For the text-containing cell, return its midpoint in (X, Y) coordinate format. 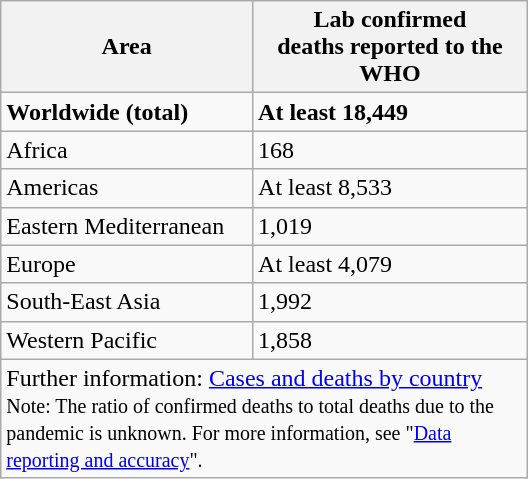
Eastern Mediterranean (127, 226)
Area (127, 47)
168 (390, 150)
1,019 (390, 226)
South-East Asia (127, 302)
Americas (127, 188)
Western Pacific (127, 340)
At least 4,079 (390, 264)
1,858 (390, 340)
Africa (127, 150)
At least 8,533 (390, 188)
Europe (127, 264)
Lab confirmeddeaths reported to the WHO (390, 47)
At least 18,449 (390, 112)
Worldwide (total) (127, 112)
1,992 (390, 302)
